Determine the [x, y] coordinate at the center of the cell enclosing the given text.  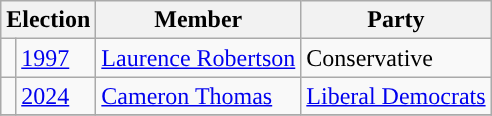
Election [48, 20]
Laurence Robertson [198, 58]
2024 [56, 96]
Member [198, 20]
Conservative [396, 58]
Party [396, 20]
Liberal Democrats [396, 96]
1997 [56, 58]
Cameron Thomas [198, 96]
